Return [X, Y] of the center of cell containing provided text 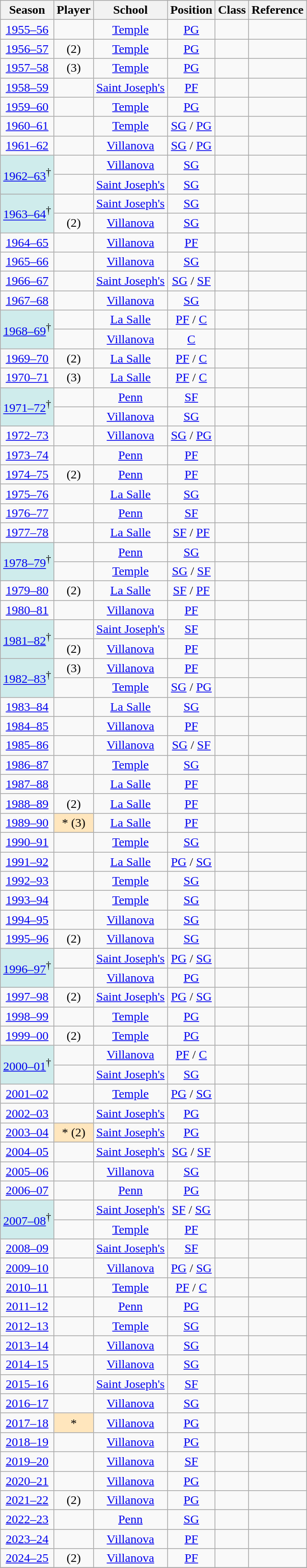
1957–58 [27, 68]
1966–67 [27, 281]
2010–11 [27, 1287]
1987–88 [27, 784]
2005–06 [27, 1171]
1985–86 [27, 745]
1979–80 [27, 591]
1967–68 [27, 300]
1977–78 [27, 532]
1983–84 [27, 707]
2024–25 [27, 1558]
Reference [277, 10]
1975–76 [27, 494]
Position [191, 10]
SF / SG [191, 1210]
2002–03 [27, 1113]
1958–59 [27, 87]
2007–08† [27, 1220]
1965–66 [27, 262]
1991–92 [27, 862]
1997–98 [27, 997]
1964–65 [27, 243]
1999–00 [27, 1036]
2004–05 [27, 1152]
2001–02 [27, 1094]
2018–19 [27, 1442]
1972–73 [27, 436]
1959–60 [27, 107]
1989–90 [27, 823]
1984–85 [27, 726]
1976–77 [27, 513]
2017–18 [27, 1423]
1971–72† [27, 407]
1978–79† [27, 561]
1990–91 [27, 842]
1962–63† [27, 174]
1996–97† [27, 968]
2016–17 [27, 1403]
1992–93 [27, 881]
2021–22 [27, 1500]
1973–74 [27, 455]
1961–62 [27, 145]
Season [27, 10]
1974–75 [27, 474]
2008–09 [27, 1249]
2009–10 [27, 1268]
1968–69† [27, 329]
2022–23 [27, 1520]
* [74, 1423]
1986–87 [27, 765]
* (3) [74, 823]
1969–70 [27, 358]
School [130, 10]
1963–64† [27, 213]
* (2) [74, 1132]
2023–24 [27, 1539]
1998–99 [27, 1016]
2012–13 [27, 1326]
1955–56 [27, 29]
C [191, 339]
2019–20 [27, 1461]
2014–15 [27, 1365]
1995–96 [27, 939]
2011–12 [27, 1307]
Class [232, 10]
1956–57 [27, 49]
1980–81 [27, 610]
1994–95 [27, 920]
1982–83† [27, 678]
2006–07 [27, 1191]
2020–21 [27, 1481]
2013–14 [27, 1345]
1960–61 [27, 126]
1970–71 [27, 378]
1988–89 [27, 803]
2003–04 [27, 1132]
1981–82† [27, 639]
2000–01† [27, 1065]
2015–16 [27, 1384]
Player [74, 10]
1993–94 [27, 900]
